Determine the [x, y] coordinate at the center of the cell enclosing the given text.  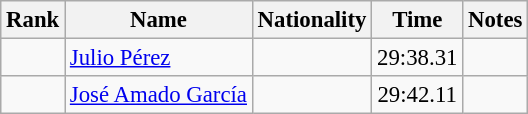
Notes [496, 20]
29:42.11 [418, 95]
Rank [33, 20]
Name [159, 20]
José Amado García [159, 95]
Time [418, 20]
29:38.31 [418, 58]
Nationality [312, 20]
Julio Pérez [159, 58]
